Capture the cell that displays the provided text and extract its (X, Y) central coordinate. 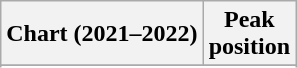
Peakposition (249, 34)
Chart (2021–2022) (102, 34)
